Capture the cell that displays the provided text and extract its (x, y) central coordinate. 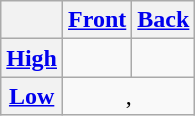
Front (98, 20)
High (32, 58)
Back (164, 20)
, (129, 96)
Low (32, 96)
